Return (X, Y) of the center of cell containing provided text 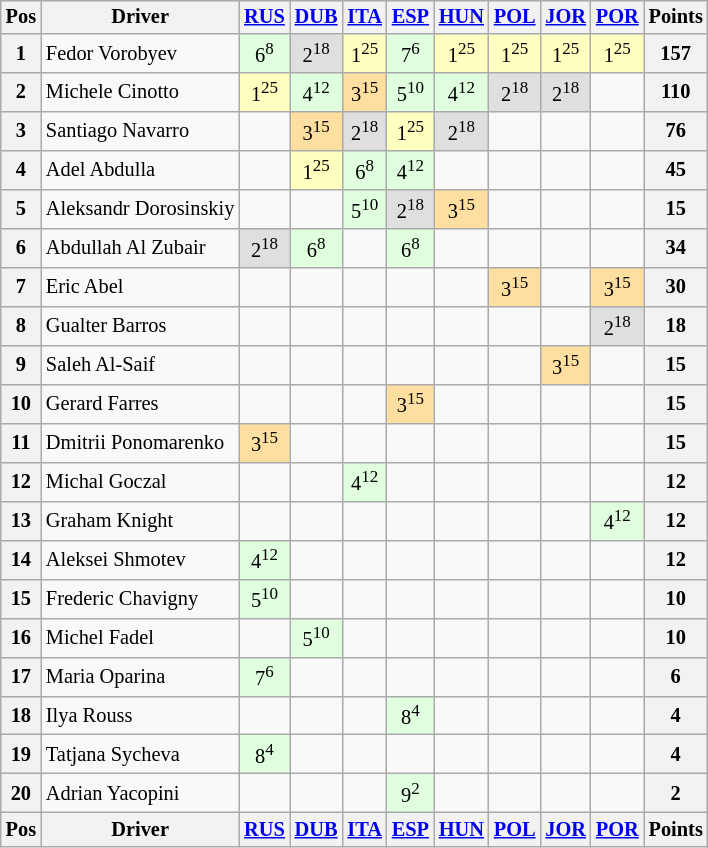
20 (21, 794)
19 (21, 754)
5 (21, 210)
Fedor Vorobyev (140, 54)
45 (676, 170)
Adel Abdulla (140, 170)
Abdullah Al Zubair (140, 248)
34 (676, 248)
11 (21, 442)
Gerard Farres (140, 404)
Maria Oparina (140, 676)
157 (676, 54)
Eric Abel (140, 288)
17 (21, 676)
13 (21, 520)
Graham Knight (140, 520)
7 (21, 288)
Santiago Navarro (140, 132)
Frederic Chavigny (140, 598)
Saleh Al-Saif (140, 364)
8 (21, 326)
Ilya Rouss (140, 716)
Aleksandr Dorosinskiy (140, 210)
3 (21, 132)
Aleksei Shmotev (140, 560)
Michel Fadel (140, 638)
9 (21, 364)
Michal Goczal (140, 482)
Adrian Yacopini (140, 794)
30 (676, 288)
Gualter Barros (140, 326)
1 (21, 54)
14 (21, 560)
92 (410, 794)
110 (676, 92)
Michele Cinotto (140, 92)
Tatjana Sycheva (140, 754)
Dmitrii Ponomarenko (140, 442)
16 (21, 638)
